Extract the (x, y) coordinate from the center of the cell holding the provided text.  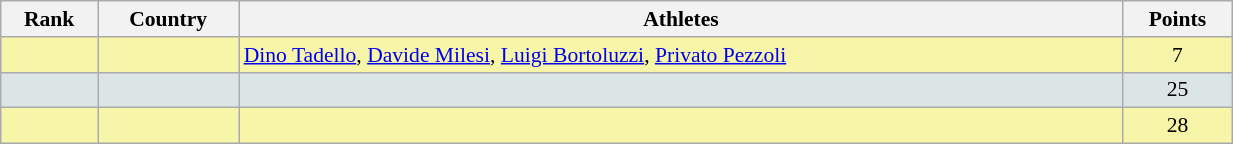
25 (1177, 90)
Points (1177, 19)
Rank (50, 19)
Country (168, 19)
Athletes (682, 19)
28 (1177, 126)
Dino Tadello, Davide Milesi, Luigi Bortoluzzi, Privato Pezzoli (682, 55)
7 (1177, 55)
